Identify which cell holds the provided text, then report its [x, y] central coordinate. 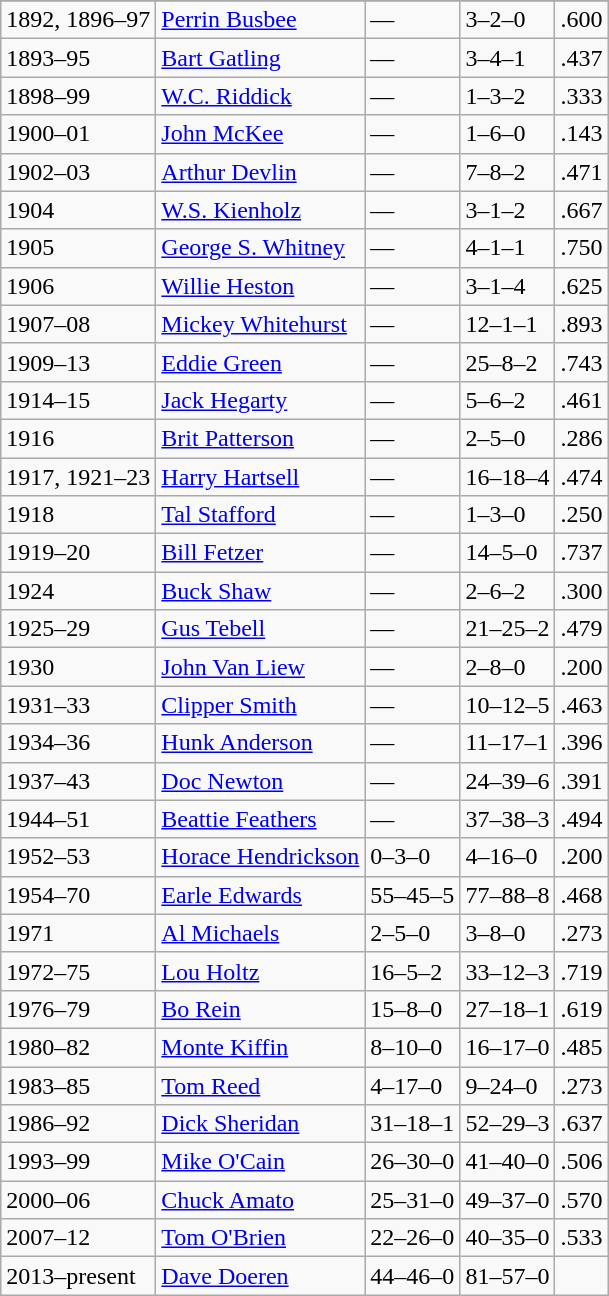
1906 [78, 286]
1893–95 [78, 58]
.743 [582, 362]
0–3–0 [412, 857]
Willie Heston [260, 286]
W.C. Riddick [260, 96]
.570 [582, 1200]
4–17–0 [412, 1085]
.250 [582, 515]
40–35–0 [508, 1238]
1905 [78, 248]
24–39–6 [508, 781]
.637 [582, 1124]
3–4–1 [508, 58]
8–10–0 [412, 1047]
Arthur Devlin [260, 172]
Harry Hartsell [260, 477]
Eddie Green [260, 362]
.391 [582, 781]
4–16–0 [508, 857]
Earle Edwards [260, 895]
.333 [582, 96]
1980–82 [78, 1047]
2013–present [78, 1276]
Horace Hendrickson [260, 857]
Al Michaels [260, 933]
1971 [78, 933]
1944–51 [78, 819]
26–30–0 [412, 1162]
52–29–3 [508, 1124]
1–6–0 [508, 134]
11–17–1 [508, 743]
5–6–2 [508, 400]
27–18–1 [508, 1009]
3–2–0 [508, 20]
1902–03 [78, 172]
.737 [582, 553]
1898–99 [78, 96]
33–12–3 [508, 971]
George S. Whitney [260, 248]
1937–43 [78, 781]
21–25–2 [508, 629]
14–5–0 [508, 553]
37–38–3 [508, 819]
.479 [582, 629]
77–88–8 [508, 895]
John Van Liew [260, 667]
Tom O'Brien [260, 1238]
1925–29 [78, 629]
1954–70 [78, 895]
12–1–1 [508, 324]
2–6–2 [508, 591]
2000–06 [78, 1200]
Hunk Anderson [260, 743]
16–17–0 [508, 1047]
W.S. Kienholz [260, 210]
1916 [78, 438]
1914–15 [78, 400]
1986–92 [78, 1124]
Chuck Amato [260, 1200]
4–1–1 [508, 248]
Lou Holtz [260, 971]
Bo Rein [260, 1009]
2–8–0 [508, 667]
.143 [582, 134]
1983–85 [78, 1085]
Dave Doeren [260, 1276]
10–12–5 [508, 705]
49–37–0 [508, 1200]
John McKee [260, 134]
Mickey Whitehurst [260, 324]
1931–33 [78, 705]
.485 [582, 1047]
31–18–1 [412, 1124]
Buck Shaw [260, 591]
1917, 1921–23 [78, 477]
1930 [78, 667]
41–40–0 [508, 1162]
1904 [78, 210]
.474 [582, 477]
3–1–4 [508, 286]
1972–75 [78, 971]
Doc Newton [260, 781]
.471 [582, 172]
1934–36 [78, 743]
1952–53 [78, 857]
.463 [582, 705]
Beattie Feathers [260, 819]
1919–20 [78, 553]
.300 [582, 591]
1993–99 [78, 1162]
.750 [582, 248]
Tom Reed [260, 1085]
1924 [78, 591]
Bart Gatling [260, 58]
1909–13 [78, 362]
1918 [78, 515]
.468 [582, 895]
81–57–0 [508, 1276]
55–45–5 [412, 895]
1–3–0 [508, 515]
.286 [582, 438]
Clipper Smith [260, 705]
Gus Tebell [260, 629]
16–5–2 [412, 971]
.506 [582, 1162]
2007–12 [78, 1238]
.461 [582, 400]
7–8–2 [508, 172]
25–8–2 [508, 362]
1900–01 [78, 134]
.893 [582, 324]
.619 [582, 1009]
22–26–0 [412, 1238]
15–8–0 [412, 1009]
1907–08 [78, 324]
.533 [582, 1238]
Perrin Busbee [260, 20]
.719 [582, 971]
.396 [582, 743]
25–31–0 [412, 1200]
Brit Patterson [260, 438]
Tal Stafford [260, 515]
3–1–2 [508, 210]
Bill Fetzer [260, 553]
1892, 1896–97 [78, 20]
.437 [582, 58]
.494 [582, 819]
Dick Sheridan [260, 1124]
Jack Hegarty [260, 400]
.667 [582, 210]
1976–79 [78, 1009]
.600 [582, 20]
1–3–2 [508, 96]
.625 [582, 286]
Mike O'Cain [260, 1162]
16–18–4 [508, 477]
44–46–0 [412, 1276]
9–24–0 [508, 1085]
3–8–0 [508, 933]
Monte Kiffin [260, 1047]
